Scan for the cell matching the given text and deliver its [X, Y] coordinate at center. 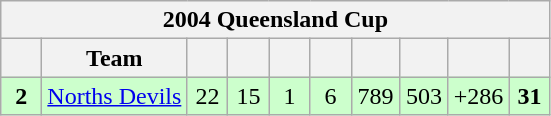
2004 Queensland Cup [276, 20]
31 [530, 96]
2 [22, 96]
Team [114, 58]
6 [330, 96]
22 [208, 96]
15 [248, 96]
+286 [478, 96]
503 [424, 96]
789 [376, 96]
1 [290, 96]
Norths Devils [114, 96]
